Find where the given text appears and provide that cell's center as (x, y) coordinate. 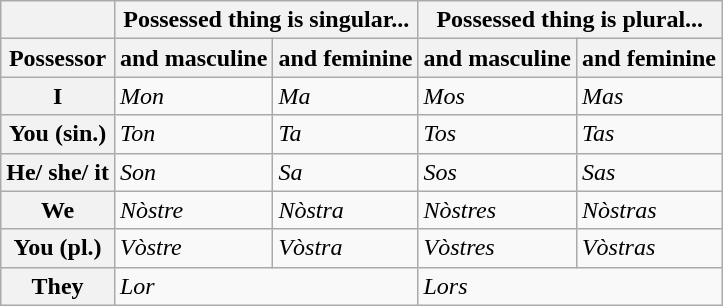
Tas (648, 134)
Ta (346, 134)
Mos (497, 96)
Sa (346, 172)
Ton (193, 134)
Tos (497, 134)
Mon (193, 96)
Possessor (58, 58)
Vòstre (193, 248)
He/ she/ it (58, 172)
They (58, 286)
Nòstras (648, 210)
Nòstra (346, 210)
Ma (346, 96)
You (pl.) (58, 248)
Sas (648, 172)
Possessed thing is plural... (570, 20)
Vòstres (497, 248)
Vòstra (346, 248)
Sos (497, 172)
I (58, 96)
Lors (570, 286)
Possessed thing is singular... (266, 20)
Lor (266, 286)
Nòstre (193, 210)
Nòstres (497, 210)
Mas (648, 96)
We (58, 210)
Vòstras (648, 248)
You (sin.) (58, 134)
Son (193, 172)
